Provide the (X, Y) coordinate of the cell's center where the given text is located.  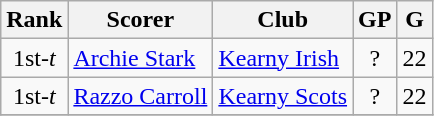
Scorer (140, 20)
Kearny Irish (283, 58)
GP (375, 20)
Kearny Scots (283, 96)
Razzo Carroll (140, 96)
Archie Stark (140, 58)
Rank (34, 20)
Club (283, 20)
G (414, 20)
